Find where the given text appears and provide that cell's center as (x, y) coordinate. 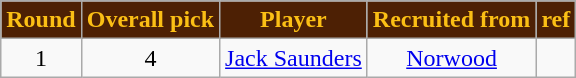
Norwood (452, 58)
4 (150, 58)
Jack Saunders (294, 58)
Recruited from (452, 20)
1 (41, 58)
ref (556, 20)
Player (294, 20)
Round (41, 20)
Overall pick (150, 20)
